For the text-containing cell, return its midpoint in [X, Y] coordinate format. 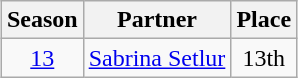
Place [264, 20]
13 [42, 58]
Partner [157, 20]
Sabrina Setlur [157, 58]
13th [264, 58]
Season [42, 20]
